Identify which cell holds the provided text, then report its (X, Y) central coordinate. 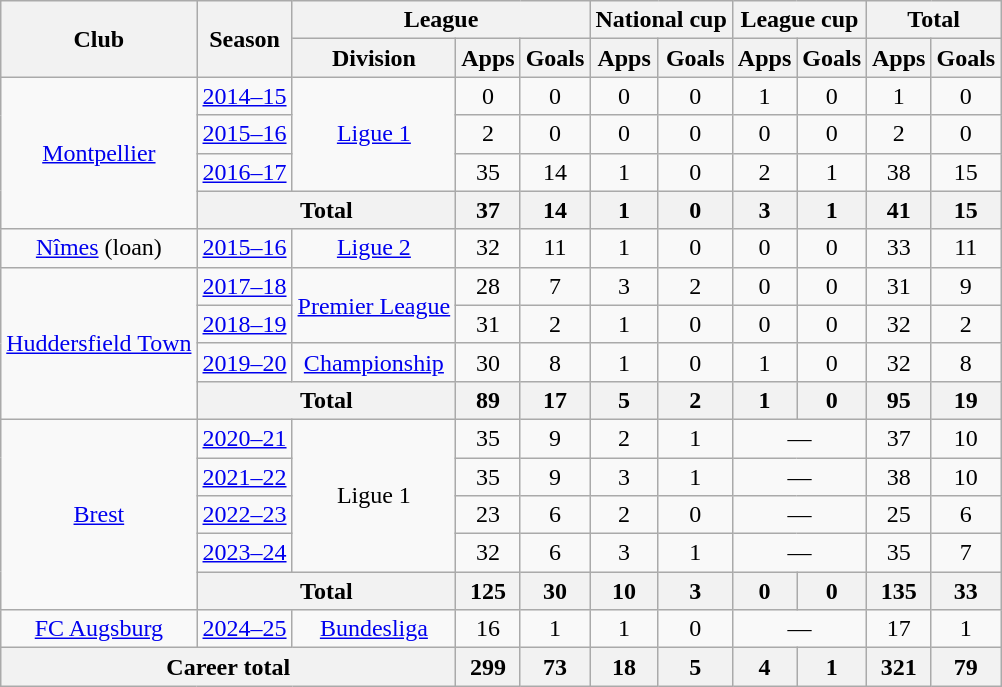
Division (374, 58)
23 (488, 515)
95 (899, 400)
Nîmes (loan) (99, 248)
FC Augsburg (99, 629)
18 (624, 667)
Career total (228, 667)
79 (966, 667)
Bundesliga (374, 629)
28 (488, 286)
Club (99, 39)
National cup (661, 20)
League cup (799, 20)
Ligue 2 (374, 248)
73 (555, 667)
4 (764, 667)
2023–24 (244, 553)
2017–18 (244, 286)
2021–22 (244, 477)
2020–21 (244, 438)
89 (488, 400)
League (441, 20)
Championship (374, 362)
135 (899, 591)
2024–25 (244, 629)
19 (966, 400)
2019–20 (244, 362)
2014–15 (244, 96)
Montpellier (99, 153)
41 (899, 210)
299 (488, 667)
2018–19 (244, 324)
Season (244, 39)
Brest (99, 514)
Huddersfield Town (99, 343)
16 (488, 629)
125 (488, 591)
25 (899, 515)
2022–23 (244, 515)
2016–17 (244, 172)
321 (899, 667)
Premier League (374, 305)
